Provide the [x, y] coordinate of the cell's center where the given text is located.  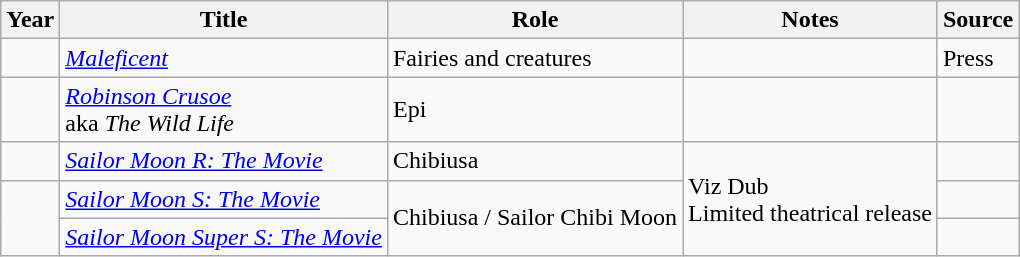
Chibiusa / Sailor Chibi Moon [534, 218]
Sailor Moon Super S: The Movie [224, 237]
Notes [810, 20]
Chibiusa [534, 161]
Source [978, 20]
Press [978, 58]
Fairies and creatures [534, 58]
Year [30, 20]
Sailor Moon S: The Movie [224, 199]
Maleficent [224, 58]
Title [224, 20]
Sailor Moon R: The Movie [224, 161]
Viz DubLimited theatrical release [810, 199]
Epi [534, 110]
Role [534, 20]
Robinson Crusoeaka The Wild Life [224, 110]
